Extract the [x, y] coordinate from the center of the cell holding the provided text.  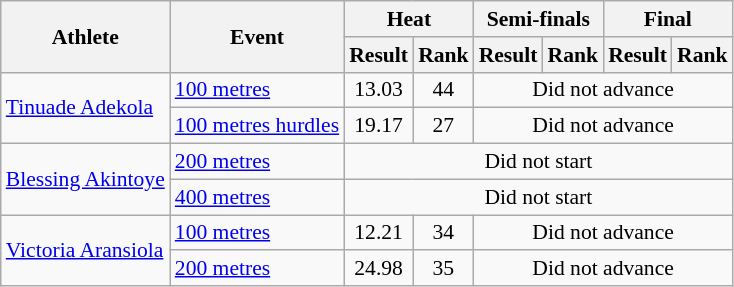
35 [444, 269]
Tinuade Adekola [86, 108]
Victoria Aransiola [86, 250]
400 metres [257, 197]
100 metres hurdles [257, 126]
Blessing Akintoye [86, 180]
Athlete [86, 36]
27 [444, 126]
Semi-finals [538, 19]
44 [444, 90]
12.21 [378, 233]
19.17 [378, 126]
Heat [408, 19]
24.98 [378, 269]
34 [444, 233]
Event [257, 36]
Final [668, 19]
13.03 [378, 90]
